Return the [x, y] coordinate for the center point of the cell that contains the specified text.  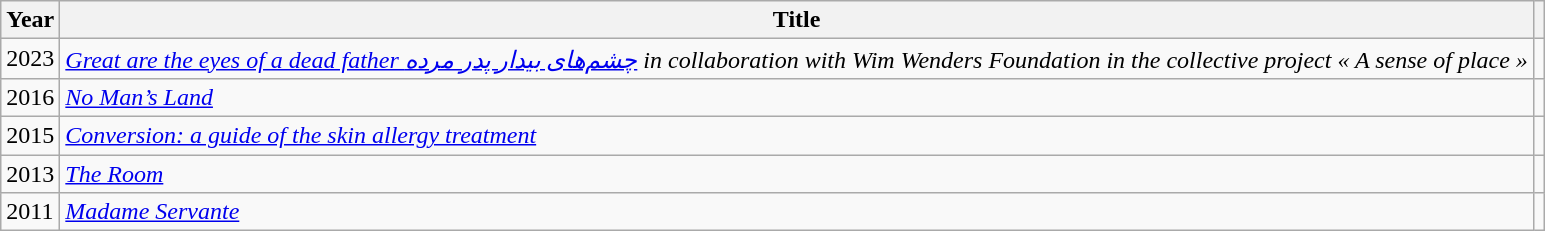
Conversion: a guide of the skin allergy treatment [797, 135]
No Man’s Land [797, 97]
Title [797, 20]
2016 [30, 97]
Madame Servante [797, 212]
2011 [30, 212]
The Room [797, 173]
2023 [30, 59]
2013 [30, 173]
Year [30, 20]
2015 [30, 135]
